Provide the [X, Y] coordinate of the cell's center where the given text is located.  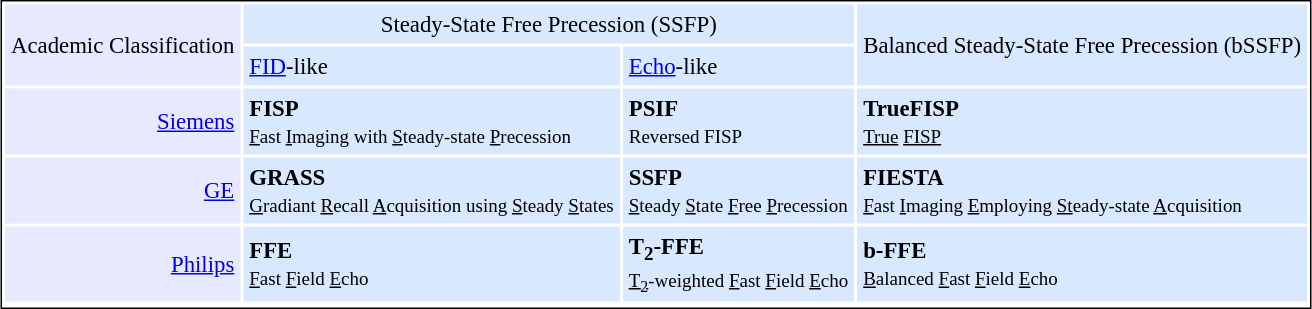
GE [122, 191]
Balanced Steady-State Free Precession (bSSFP) [1082, 44]
Steady-State Free Precession (SSFP) [548, 24]
Philips [122, 263]
b-FFE Balanced Fast Field Echo [1082, 263]
FISP Fast Imaging with Steady-state Precession [431, 121]
PSIF Reversed FISP [738, 121]
T2-FFE T2-weighted Fast Field Echo [738, 263]
Academic Classification [122, 44]
FIESTA Fast Imaging Employing Steady-state Acquisition [1082, 191]
FID-like [431, 66]
GRASS Gradiant Recall Acquisition using Steady States [431, 191]
SSFP Steady State Free Precession [738, 191]
TrueFISP True FISP [1082, 121]
Siemens [122, 121]
FFE Fast Field Echo [431, 263]
Echo-like [738, 66]
